Search for the cell housing the specified text and yield its [x, y] center coordinate. 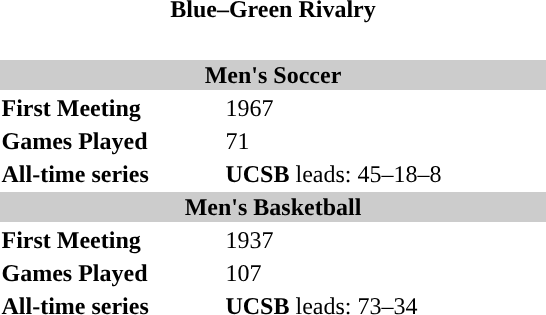
1967 [385, 108]
Men's Soccer [273, 75]
Men's Basketball [273, 207]
UCSB leads: 45–18–8 [385, 174]
1937 [385, 240]
71 [385, 141]
All-time series [110, 174]
107 [385, 273]
